Locate the cell with the specified text and output its (x, y) center coordinate. 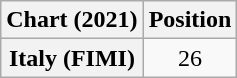
26 (190, 58)
Position (190, 20)
Chart (2021) (72, 20)
Italy (FIMI) (72, 58)
